Capture the cell that displays the provided text and extract its (X, Y) central coordinate. 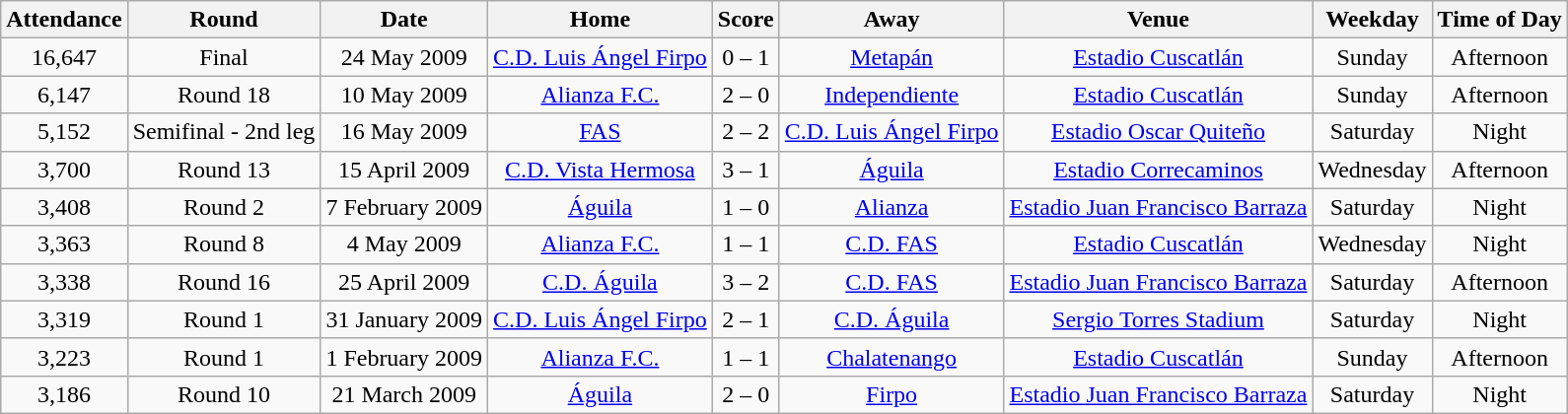
Date (404, 20)
Round 18 (224, 95)
FAS (601, 132)
Independiente (891, 95)
3,338 (64, 282)
2 – 1 (746, 319)
3,408 (64, 207)
Venue (1158, 20)
Score (746, 20)
Attendance (64, 20)
Round 2 (224, 207)
Time of Day (1499, 20)
Semifinal - 2nd leg (224, 132)
Away (891, 20)
Firpo (891, 394)
Estadio Correcaminos (1158, 170)
Round 16 (224, 282)
Estadio Oscar Quiteño (1158, 132)
3,186 (64, 394)
Weekday (1373, 20)
16,647 (64, 57)
25 April 2009 (404, 282)
5,152 (64, 132)
4 May 2009 (404, 244)
3 – 2 (746, 282)
24 May 2009 (404, 57)
Round 10 (224, 394)
Metapán (891, 57)
31 January 2009 (404, 319)
Alianza (891, 207)
3,363 (64, 244)
C.D. Vista Hermosa (601, 170)
16 May 2009 (404, 132)
3 – 1 (746, 170)
Round 8 (224, 244)
Chalatenango (891, 357)
0 – 1 (746, 57)
Final (224, 57)
Sergio Torres Stadium (1158, 319)
21 March 2009 (404, 394)
1 February 2009 (404, 357)
Home (601, 20)
Round (224, 20)
3,319 (64, 319)
2 – 2 (746, 132)
1 – 0 (746, 207)
Round 13 (224, 170)
3,223 (64, 357)
7 February 2009 (404, 207)
15 April 2009 (404, 170)
6,147 (64, 95)
10 May 2009 (404, 95)
3,700 (64, 170)
